For the text-containing cell, return its midpoint in [X, Y] coordinate format. 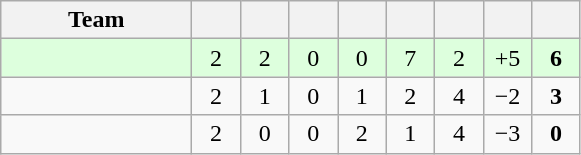
7 [410, 58]
−3 [508, 134]
+5 [508, 58]
3 [556, 96]
Team [96, 20]
−2 [508, 96]
6 [556, 58]
